Pinpoint the cell where the given text exists, returning its (X, Y) midpoint coordinate. 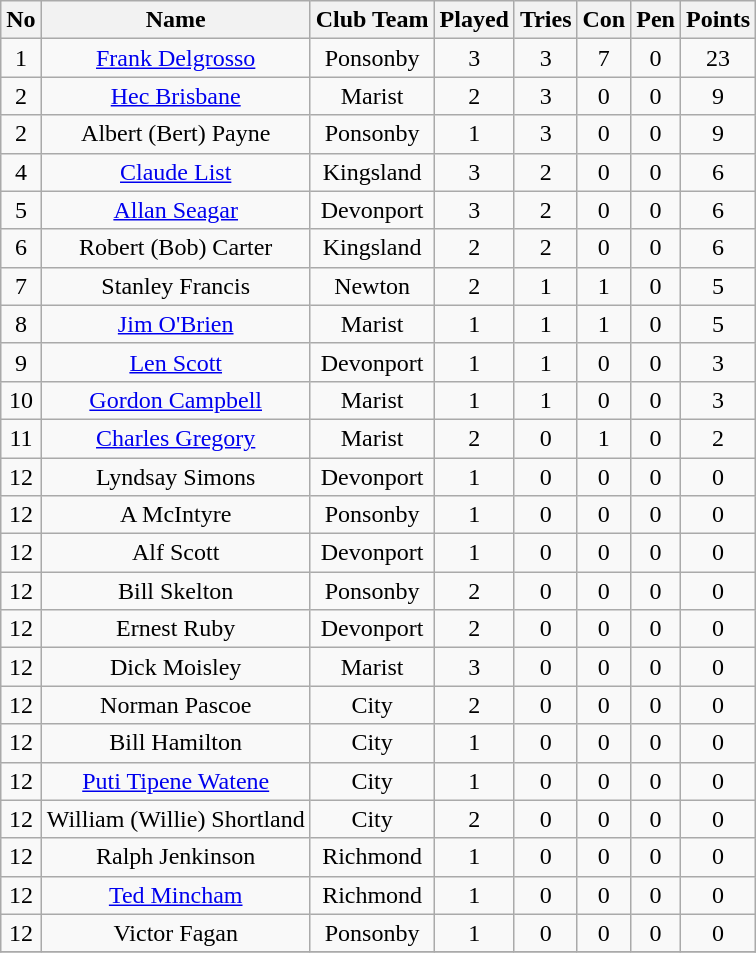
Dick Moisley (176, 667)
Albert (Bert) Payne (176, 134)
Puti Tipene Watene (176, 781)
Club Team (372, 20)
8 (21, 324)
Stanley Francis (176, 286)
23 (718, 58)
Alf Scott (176, 553)
Newton (372, 286)
William (Willie) Shortland (176, 819)
Claude List (176, 172)
Len Scott (176, 362)
Name (176, 20)
Allan Seagar (176, 210)
Robert (Bob) Carter (176, 248)
Played (474, 20)
Jim O'Brien (176, 324)
Bill Skelton (176, 591)
11 (21, 438)
Norman Pascoe (176, 705)
Hec Brisbane (176, 96)
Con (604, 20)
Tries (546, 20)
Points (718, 20)
4 (21, 172)
Charles Gregory (176, 438)
Frank Delgrosso (176, 58)
Victor Fagan (176, 933)
Ted Mincham (176, 895)
Pen (656, 20)
Gordon Campbell (176, 400)
Bill Hamilton (176, 743)
10 (21, 400)
Lyndsay Simons (176, 477)
A McIntyre (176, 515)
Ralph Jenkinson (176, 857)
No (21, 20)
Ernest Ruby (176, 629)
